Return the (X, Y) coordinate for the center point of the cell that contains the specified text.  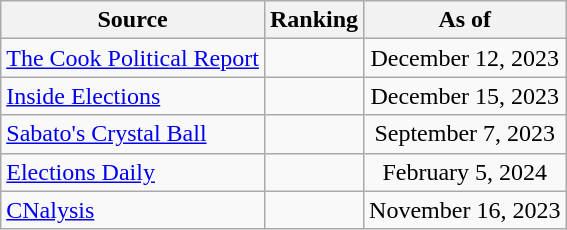
Ranking (314, 20)
December 12, 2023 (465, 58)
February 5, 2024 (465, 172)
As of (465, 20)
Elections Daily (133, 172)
Inside Elections (133, 96)
Source (133, 20)
CNalysis (133, 210)
November 16, 2023 (465, 210)
The Cook Political Report (133, 58)
December 15, 2023 (465, 96)
September 7, 2023 (465, 134)
Sabato's Crystal Ball (133, 134)
